Extract the [x, y] coordinate from the center of the cell holding the provided text.  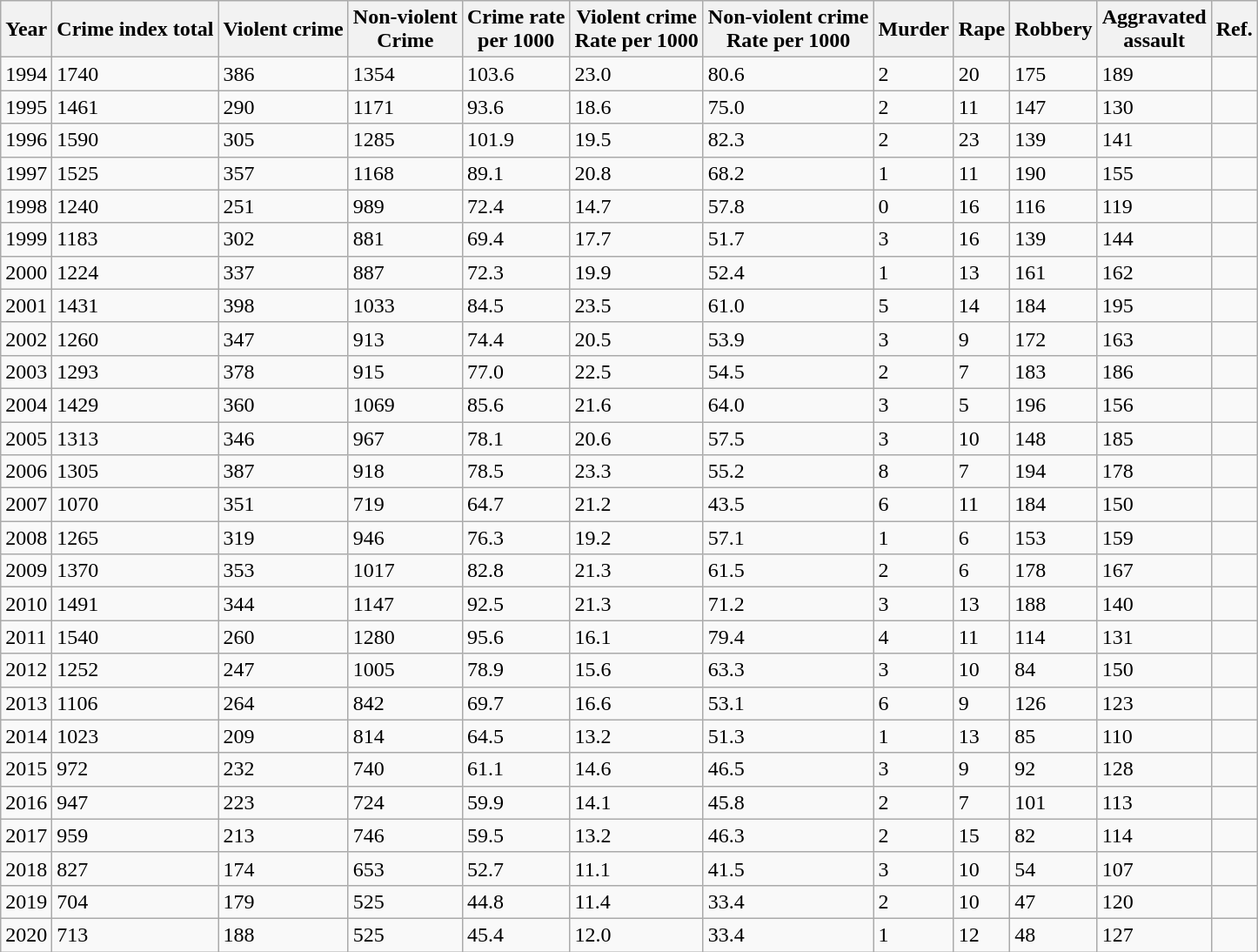
20.8 [637, 173]
913 [405, 339]
59.5 [516, 835]
247 [284, 670]
23 [981, 140]
131 [1154, 637]
972 [136, 769]
167 [1154, 571]
Crime index total [136, 30]
51.3 [788, 736]
2004 [26, 405]
2009 [26, 571]
19.2 [637, 538]
82.3 [788, 140]
76.3 [516, 538]
85.6 [516, 405]
357 [284, 173]
2006 [26, 472]
2005 [26, 438]
93.6 [516, 107]
337 [284, 272]
704 [136, 902]
19.9 [637, 272]
2011 [26, 637]
814 [405, 736]
1461 [136, 107]
127 [1154, 935]
54 [1054, 868]
881 [405, 239]
22.5 [637, 372]
48 [1054, 935]
78.1 [516, 438]
141 [1154, 140]
120 [1154, 902]
Rape [981, 30]
209 [284, 736]
0 [913, 206]
344 [284, 604]
92.5 [516, 604]
887 [405, 272]
16.1 [637, 637]
1998 [26, 206]
68.2 [788, 173]
260 [284, 637]
72.3 [516, 272]
1305 [136, 472]
1370 [136, 571]
61.0 [788, 305]
1240 [136, 206]
20.6 [637, 438]
719 [405, 505]
74.4 [516, 339]
95.6 [516, 637]
1995 [26, 107]
51.7 [788, 239]
946 [405, 538]
163 [1154, 339]
16.6 [637, 703]
724 [405, 802]
Crime rateper 1000 [516, 30]
1994 [26, 74]
2010 [26, 604]
155 [1154, 173]
195 [1154, 305]
1070 [136, 505]
101 [1054, 802]
52.4 [788, 272]
47 [1054, 902]
2002 [26, 339]
989 [405, 206]
1069 [405, 405]
918 [405, 472]
63.3 [788, 670]
116 [1054, 206]
653 [405, 868]
1590 [136, 140]
Ref. [1234, 30]
967 [405, 438]
Non-violentCrime [405, 30]
20 [981, 74]
57.5 [788, 438]
1033 [405, 305]
159 [1154, 538]
1999 [26, 239]
1431 [136, 305]
213 [284, 835]
1997 [26, 173]
80.6 [788, 74]
347 [284, 339]
2001 [26, 305]
82.8 [516, 571]
78.5 [516, 472]
2014 [26, 736]
103.6 [516, 74]
232 [284, 769]
190 [1054, 173]
387 [284, 472]
1171 [405, 107]
23.3 [637, 472]
1525 [136, 173]
196 [1054, 405]
130 [1154, 107]
346 [284, 438]
11.1 [637, 868]
123 [1154, 703]
959 [136, 835]
92 [1054, 769]
1183 [136, 239]
162 [1154, 272]
2013 [26, 703]
144 [1154, 239]
61.1 [516, 769]
1017 [405, 571]
2012 [26, 670]
1147 [405, 604]
194 [1054, 472]
1540 [136, 637]
2000 [26, 272]
75.0 [788, 107]
1293 [136, 372]
2008 [26, 538]
23.5 [637, 305]
71.2 [788, 604]
20.5 [637, 339]
113 [1154, 802]
52.7 [516, 868]
Robbery [1054, 30]
842 [405, 703]
2017 [26, 835]
1996 [26, 140]
185 [1154, 438]
827 [136, 868]
1265 [136, 538]
14.1 [637, 802]
2007 [26, 505]
59.9 [516, 802]
18.6 [637, 107]
61.5 [788, 571]
53.1 [788, 703]
2020 [26, 935]
1429 [136, 405]
156 [1154, 405]
45.4 [516, 935]
57.8 [788, 206]
84 [1054, 670]
264 [284, 703]
1280 [405, 637]
14 [981, 305]
119 [1154, 206]
Murder [913, 30]
1260 [136, 339]
183 [1054, 372]
15 [981, 835]
82 [1054, 835]
15.6 [637, 670]
189 [1154, 74]
64.0 [788, 405]
153 [1054, 538]
1285 [405, 140]
148 [1054, 438]
1168 [405, 173]
398 [284, 305]
12 [981, 935]
1252 [136, 670]
89.1 [516, 173]
140 [1154, 604]
12.0 [637, 935]
84.5 [516, 305]
107 [1154, 868]
1740 [136, 74]
2018 [26, 868]
128 [1154, 769]
378 [284, 372]
2015 [26, 769]
1491 [136, 604]
69.7 [516, 703]
64.7 [516, 505]
101.9 [516, 140]
915 [405, 372]
319 [284, 538]
161 [1054, 272]
72.4 [516, 206]
14.7 [637, 206]
179 [284, 902]
14.6 [637, 769]
43.5 [788, 505]
Violent crime [284, 30]
175 [1054, 74]
Violent crimeRate per 1000 [637, 30]
79.4 [788, 637]
713 [136, 935]
1005 [405, 670]
740 [405, 769]
21.6 [637, 405]
2019 [26, 902]
1224 [136, 272]
290 [284, 107]
947 [136, 802]
85 [1054, 736]
1354 [405, 74]
78.9 [516, 670]
64.5 [516, 736]
41.5 [788, 868]
54.5 [788, 372]
46.3 [788, 835]
8 [913, 472]
69.4 [516, 239]
172 [1054, 339]
302 [284, 239]
23.0 [637, 74]
19.5 [637, 140]
746 [405, 835]
186 [1154, 372]
Non-violent crimeRate per 1000 [788, 30]
147 [1054, 107]
57.1 [788, 538]
55.2 [788, 472]
17.7 [637, 239]
351 [284, 505]
1313 [136, 438]
360 [284, 405]
1106 [136, 703]
305 [284, 140]
2016 [26, 802]
53.9 [788, 339]
44.8 [516, 902]
223 [284, 802]
45.8 [788, 802]
174 [284, 868]
110 [1154, 736]
2003 [26, 372]
4 [913, 637]
1023 [136, 736]
11.4 [637, 902]
77.0 [516, 372]
126 [1054, 703]
Aggravatedassault [1154, 30]
21.2 [637, 505]
Year [26, 30]
46.5 [788, 769]
386 [284, 74]
353 [284, 571]
251 [284, 206]
